Search for the cell housing the specified text and yield its (x, y) center coordinate. 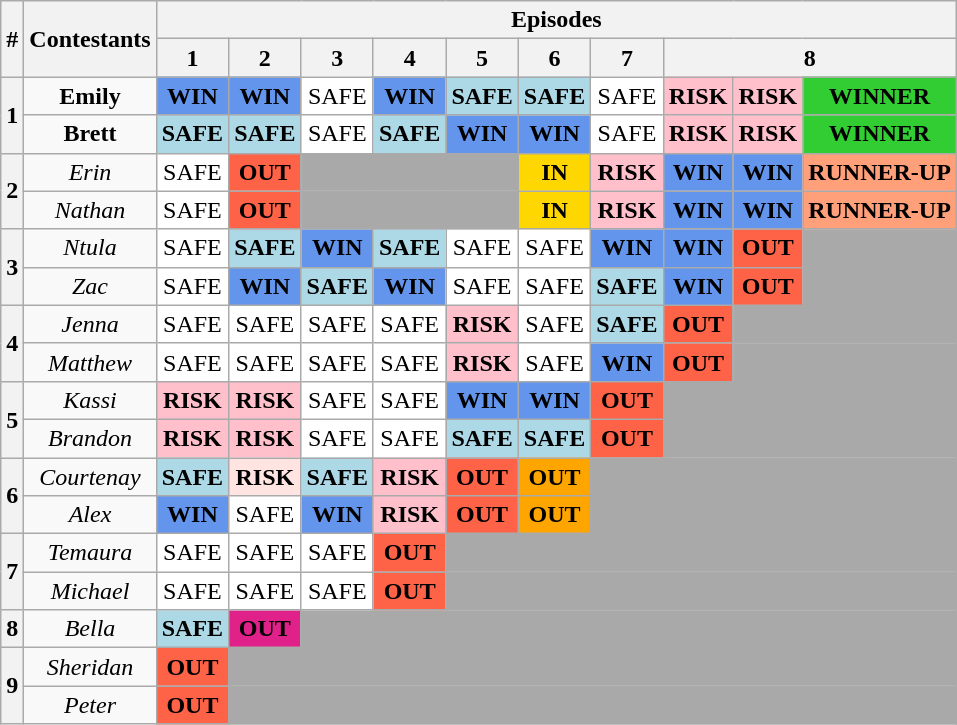
9 (12, 686)
Bella (90, 629)
Courtenay (90, 477)
Michael (90, 591)
Nathan (90, 210)
Jenna (90, 324)
Erin (90, 172)
Contestants (90, 39)
Episodes (556, 20)
Zac (90, 286)
Ntula (90, 248)
# (12, 39)
Temaura (90, 553)
Alex (90, 515)
Kassi (90, 400)
Brandon (90, 438)
Sheridan (90, 667)
Emily (90, 96)
Matthew (90, 362)
Peter (90, 705)
Brett (90, 134)
